For the text-containing cell, return its midpoint in (X, Y) coordinate format. 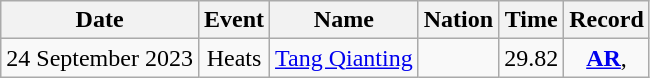
AR, (607, 58)
Event (234, 20)
Name (344, 20)
Record (607, 20)
Tang Qianting (344, 58)
Heats (234, 58)
Date (100, 20)
Time (532, 20)
29.82 (532, 58)
Nation (458, 20)
24 September 2023 (100, 58)
